Find where the given text appears and provide that cell's center as [x, y] coordinate. 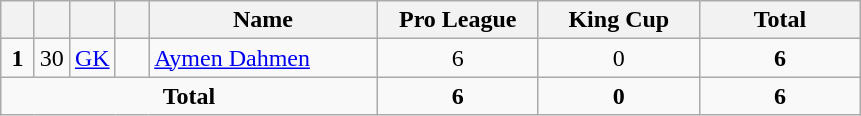
1 [18, 58]
King Cup [618, 20]
Pro League [458, 20]
Name [264, 20]
Aymen Dahmen [264, 58]
30 [52, 58]
GK [92, 58]
